Extract the [X, Y] coordinate from the center of the cell holding the provided text.  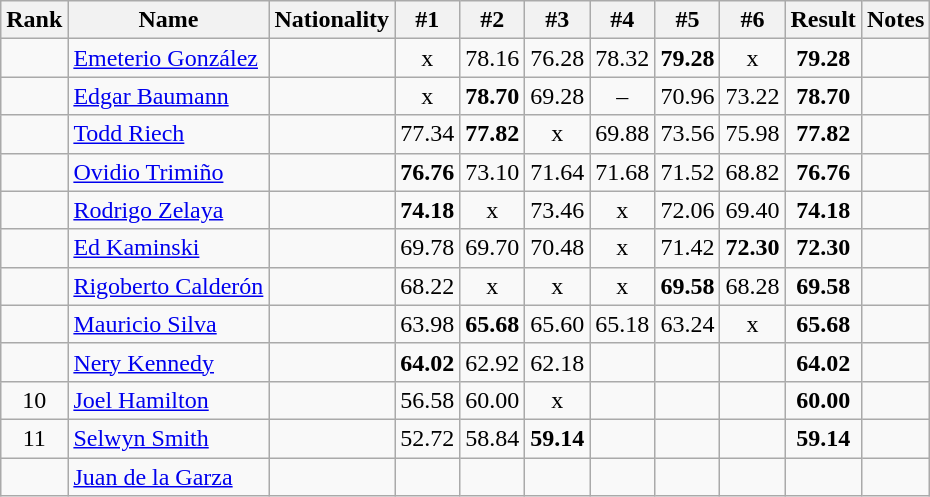
78.16 [492, 58]
10 [34, 400]
77.34 [428, 134]
Mauricio Silva [168, 324]
73.22 [752, 96]
73.56 [688, 134]
#3 [558, 20]
69.70 [492, 248]
– [622, 96]
Juan de la Garza [168, 477]
Rodrigo Zelaya [168, 210]
65.18 [622, 324]
Ed Kaminski [168, 248]
69.88 [622, 134]
Nationality [332, 20]
#6 [752, 20]
Rank [34, 20]
Ovidio Trimiño [168, 172]
Result [823, 20]
52.72 [428, 438]
70.96 [688, 96]
Rigoberto Calderón [168, 286]
68.22 [428, 286]
71.68 [622, 172]
#2 [492, 20]
56.58 [428, 400]
71.42 [688, 248]
Nery Kennedy [168, 362]
68.28 [752, 286]
Joel Hamilton [168, 400]
Todd Riech [168, 134]
69.40 [752, 210]
69.78 [428, 248]
Name [168, 20]
78.32 [622, 58]
#4 [622, 20]
69.28 [558, 96]
Emeterio González [168, 58]
72.06 [688, 210]
73.10 [492, 172]
75.98 [752, 134]
76.28 [558, 58]
#1 [428, 20]
Edgar Baumann [168, 96]
62.92 [492, 362]
58.84 [492, 438]
68.82 [752, 172]
73.46 [558, 210]
#5 [688, 20]
62.18 [558, 362]
Notes [895, 20]
63.98 [428, 324]
11 [34, 438]
71.52 [688, 172]
70.48 [558, 248]
71.64 [558, 172]
65.60 [558, 324]
63.24 [688, 324]
Selwyn Smith [168, 438]
